Find where the given text appears and provide that cell's center as (X, Y) coordinate. 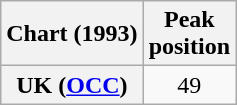
49 (189, 85)
Chart (1993) (72, 34)
Peakposition (189, 34)
UK (OCC) (72, 85)
